Search for the cell housing the specified text and yield its [x, y] center coordinate. 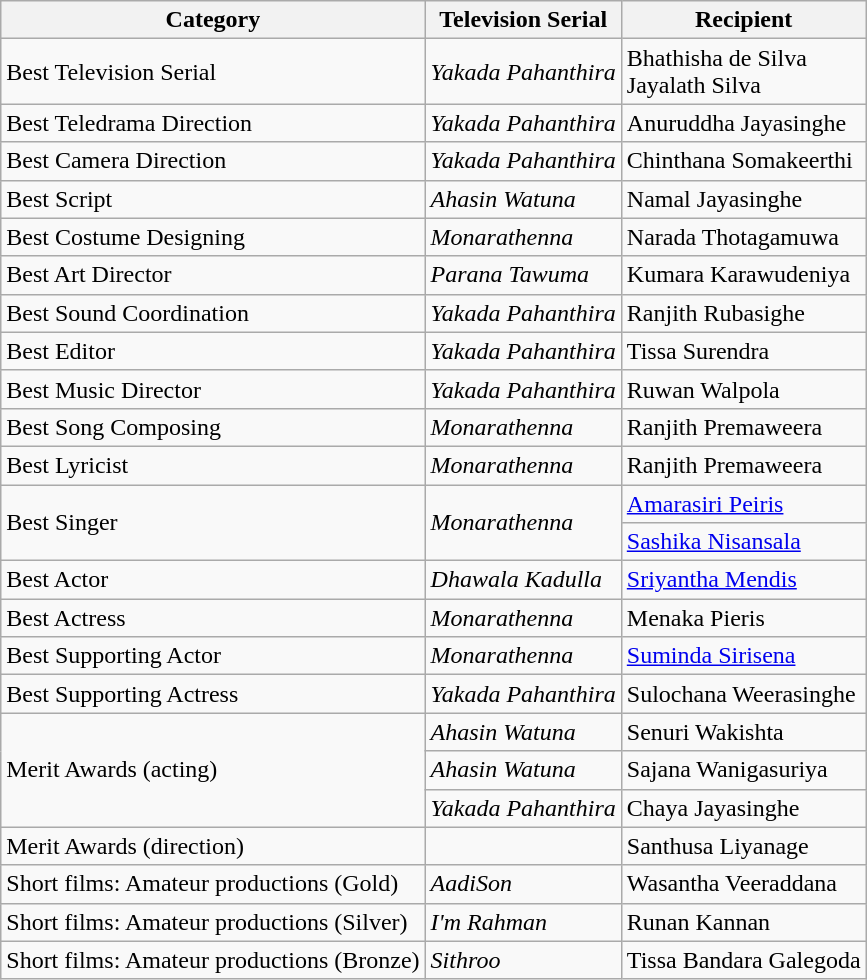
Bhathisha de Silva Jayalath Silva [744, 72]
Amarasiri Peiris [744, 503]
AadiSon [523, 884]
Short films: Amateur productions (Gold) [213, 884]
Senuri Wakishta [744, 732]
Narada Thotagamuwa [744, 237]
Short films: Amateur productions (Silver) [213, 922]
Best Singer [213, 522]
Tissa Surendra [744, 351]
Ranjith Rubasighe [744, 313]
Runan Kannan [744, 922]
Best Actress [213, 618]
Best Teledrama Direction [213, 123]
Recipient [744, 20]
I'm Rahman [523, 922]
Anuruddha Jayasinghe [744, 123]
Best Music Director [213, 389]
Short films: Amateur productions (Bronze) [213, 960]
Category [213, 20]
Best Television Serial [213, 72]
Santhusa Liyanage [744, 846]
Sulochana Weerasinghe [744, 694]
Suminda Sirisena [744, 656]
Best Supporting Actor [213, 656]
Best Costume Designing [213, 237]
Best Sound Coordination [213, 313]
Merit Awards (acting) [213, 770]
Merit Awards (direction) [213, 846]
Best Lyricist [213, 465]
Television Serial [523, 20]
Dhawala Kadulla [523, 580]
Parana Tawuma [523, 275]
Best Actor [213, 580]
Ruwan Walpola [744, 389]
Best Editor [213, 351]
Best Song Composing [213, 427]
Sajana Wanigasuriya [744, 770]
Wasantha Veeraddana [744, 884]
Best Camera Direction [213, 161]
Best Art Director [213, 275]
Best Script [213, 199]
Menaka Pieris [744, 618]
Sriyantha Mendis [744, 580]
Sashika Nisansala [744, 542]
Kumara Karawudeniya [744, 275]
Chaya Jayasinghe [744, 808]
Tissa Bandara Galegoda [744, 960]
Namal Jayasinghe [744, 199]
Sithroo [523, 960]
Best Supporting Actress [213, 694]
Chinthana Somakeerthi [744, 161]
